Detect which cell encompasses the target text, then output its [X, Y] center coordinate. 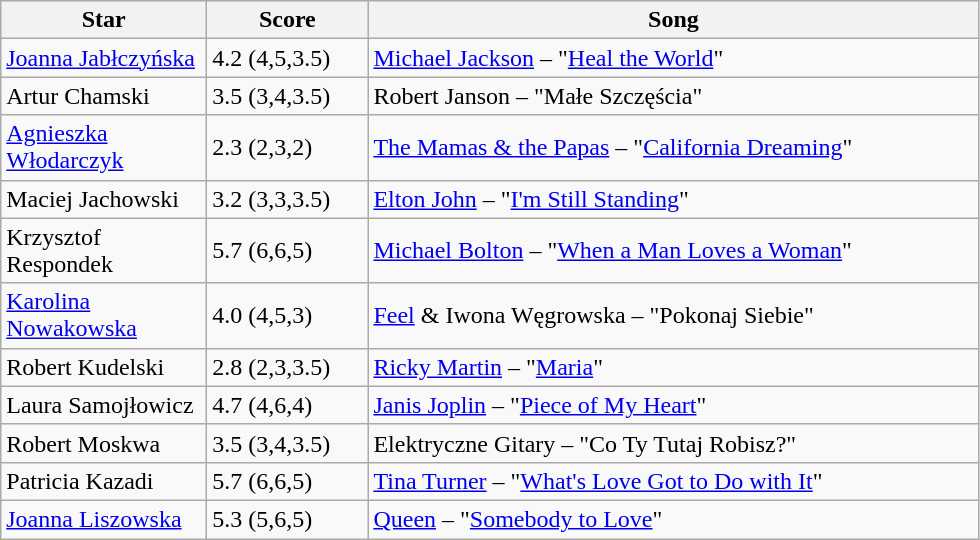
4.0 (4,5,3) [288, 316]
Laura Samojłowicz [104, 405]
Robert Janson – "Małe Szczęścia" [674, 96]
Artur Chamski [104, 96]
Robert Moskwa [104, 443]
Michael Jackson – "Heal the World" [674, 58]
Karolina Nowakowska [104, 316]
Maciej Jachowski [104, 199]
Feel & Iwona Węgrowska – "Pokonaj Siebie" [674, 316]
Star [104, 20]
2.8 (2,3,3.5) [288, 367]
Elton John – "I'm Still Standing" [674, 199]
Song [674, 20]
Tina Turner – "What's Love Got to Do with It" [674, 481]
The Mamas & the Papas – "California Dreaming" [674, 148]
Score [288, 20]
Robert Kudelski [104, 367]
Queen – "Somebody to Love" [674, 519]
5.3 (5,6,5) [288, 519]
Elektryczne Gitary – "Co Ty Tutaj Robisz?" [674, 443]
3.2 (3,3,3.5) [288, 199]
2.3 (2,3,2) [288, 148]
Krzysztof Respondek [104, 250]
Ricky Martin – "Maria" [674, 367]
Janis Joplin – "Piece of My Heart" [674, 405]
Agnieszka Włodarczyk [104, 148]
Joanna Jabłczyńska [104, 58]
4.2 (4,5,3.5) [288, 58]
Joanna Liszowska [104, 519]
Michael Bolton – "When a Man Loves a Woman" [674, 250]
Patricia Kazadi [104, 481]
4.7 (4,6,4) [288, 405]
